From the cell containing the given text, extract its center point as [X, Y] coordinate. 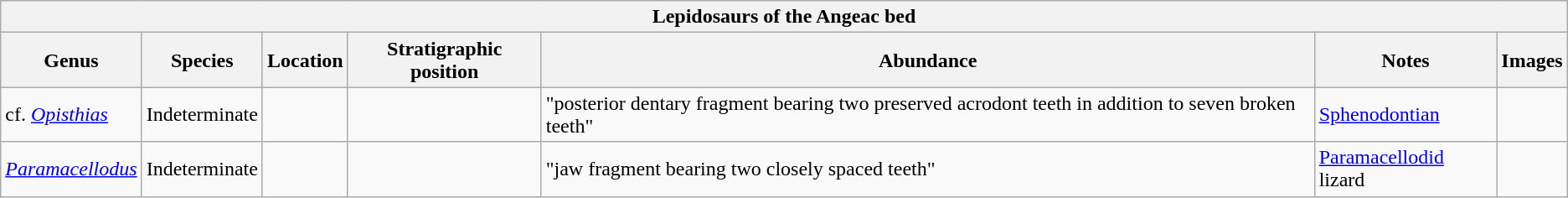
Images [1532, 60]
Abundance [928, 60]
Sphenodontian [1406, 114]
Lepidosaurs of the Angeac bed [784, 17]
Location [305, 60]
"jaw fragment bearing two closely spaced teeth" [928, 169]
Notes [1406, 60]
Genus [71, 60]
"posterior dentary fragment bearing two preserved acrodont teeth in addition to seven broken teeth" [928, 114]
Paramacellodid lizard [1406, 169]
Species [202, 60]
Paramacellodus [71, 169]
Stratigraphic position [444, 60]
cf. Opisthias [71, 114]
